Return (X, Y) of the center of cell containing provided text 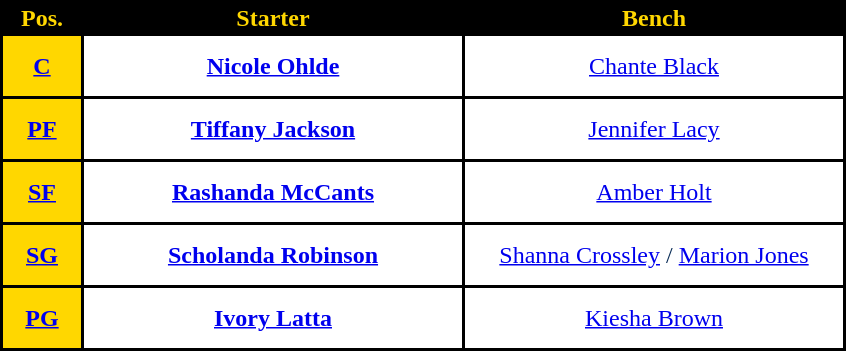
PF (42, 129)
Pos. (42, 18)
Chante Black (654, 66)
Ivory Latta (273, 318)
Jennifer Lacy (654, 129)
SF (42, 192)
Starter (273, 18)
C (42, 66)
Kiesha Brown (654, 318)
Amber Holt (654, 192)
Nicole Ohlde (273, 66)
Shanna Crossley / Marion Jones (654, 255)
Rashanda McCants (273, 192)
SG (42, 255)
PG (42, 318)
Tiffany Jackson (273, 129)
Bench (654, 18)
Scholanda Robinson (273, 255)
